Return the (X, Y) coordinate for the center point of the cell that contains the specified text.  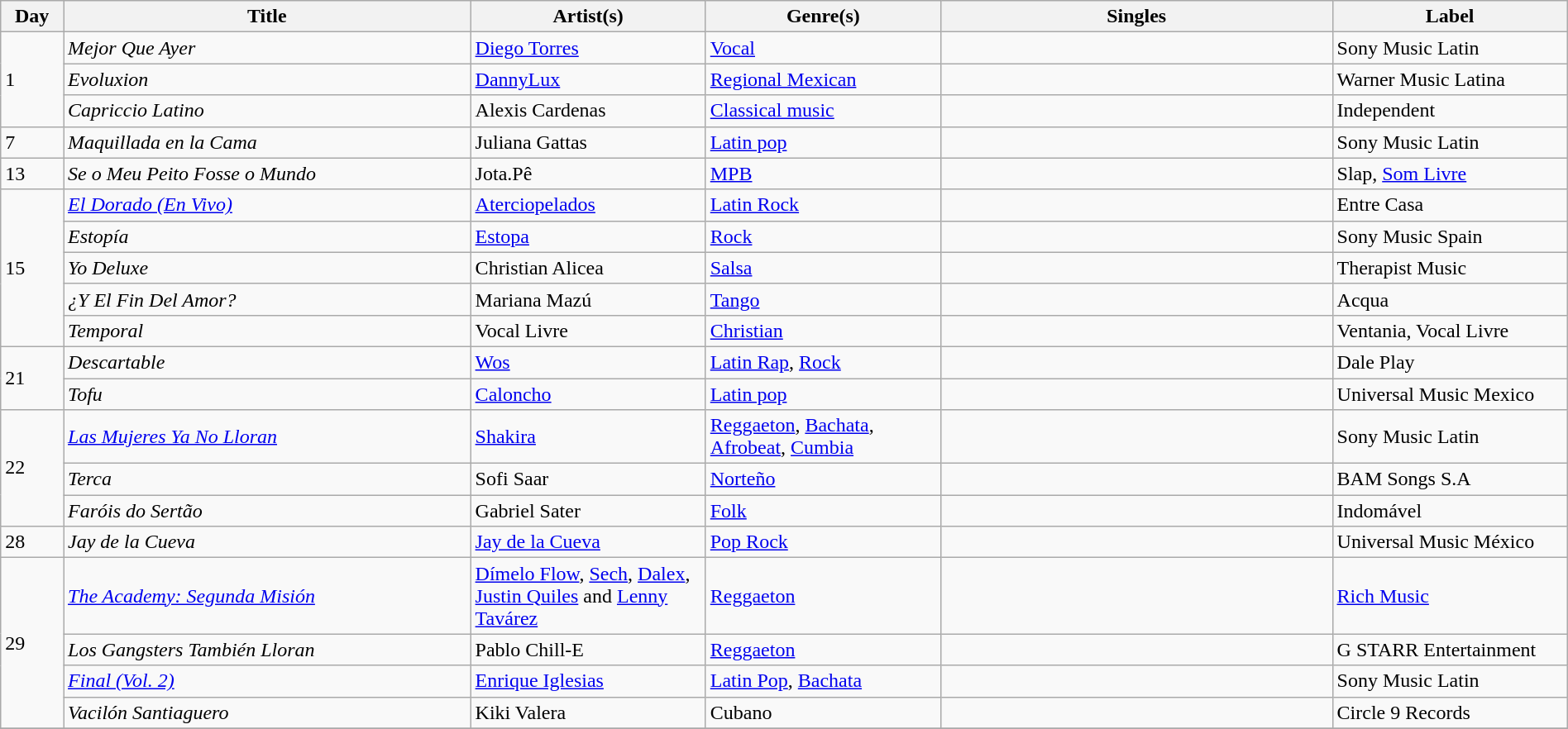
Salsa (823, 268)
Descartable (268, 362)
29 (32, 643)
¿Y El Fin Del Amor? (268, 299)
Pablo Chill-E (588, 650)
Independent (1450, 111)
Title (268, 17)
22 (32, 468)
Gabriel Sater (588, 511)
Latin Rock (823, 205)
Regional Mexican (823, 79)
Acqua (1450, 299)
Evoluxion (268, 79)
Classical music (823, 111)
Singles (1136, 17)
Ventania, Vocal Livre (1450, 331)
Pop Rock (823, 542)
El Dorado (En Vivo) (268, 205)
Latin Pop, Bachata (823, 681)
Kiki Valera (588, 712)
Jota.Pê (588, 174)
MPB (823, 174)
Tango (823, 299)
Mariana Mazú (588, 299)
G STARR Entertainment (1450, 650)
Artist(s) (588, 17)
28 (32, 542)
Dale Play (1450, 362)
Sofi Saar (588, 479)
Diego Torres (588, 48)
Faróis do Sertão (268, 511)
15 (32, 268)
Rock (823, 236)
The Academy: Segunda Misión (268, 596)
Caloncho (588, 394)
Los Gangsters También Lloran (268, 650)
Alexis Cardenas (588, 111)
Estopa (588, 236)
Se o Meu Peito Fosse o Mundo (268, 174)
Warner Music Latina (1450, 79)
Label (1450, 17)
Aterciopelados (588, 205)
Enrique Iglesias (588, 681)
Juliana Gattas (588, 142)
13 (32, 174)
Genre(s) (823, 17)
Christian Alicea (588, 268)
Vacilón Santiaguero (268, 712)
Circle 9 Records (1450, 712)
Terca (268, 479)
Vocal Livre (588, 331)
Folk (823, 511)
BAM Songs S.A (1450, 479)
Dímelo Flow, Sech, Dalex, Justin Quiles and Lenny Tavárez (588, 596)
Estopía (268, 236)
Final (Vol. 2) (268, 681)
Mejor Que Ayer (268, 48)
Day (32, 17)
Sony Music Spain (1450, 236)
Tofu (268, 394)
Yo Deluxe (268, 268)
Las Mujeres Ya No Lloran (268, 436)
21 (32, 378)
Latin Rap, Rock (823, 362)
Rich Music (1450, 596)
Universal Music México (1450, 542)
DannyLux (588, 79)
Christian (823, 331)
1 (32, 79)
Temporal (268, 331)
Shakira (588, 436)
Maquillada en la Cama (268, 142)
Vocal (823, 48)
Cubano (823, 712)
Therapist Music (1450, 268)
Reggaeton, Bachata, Afrobeat, Cumbia (823, 436)
Norteño (823, 479)
Entre Casa (1450, 205)
Universal Music Mexico (1450, 394)
Indomável (1450, 511)
Capriccio Latino (268, 111)
7 (32, 142)
Slap, Som Livre (1450, 174)
Wos (588, 362)
